Search for the cell housing the specified text and yield its (X, Y) center coordinate. 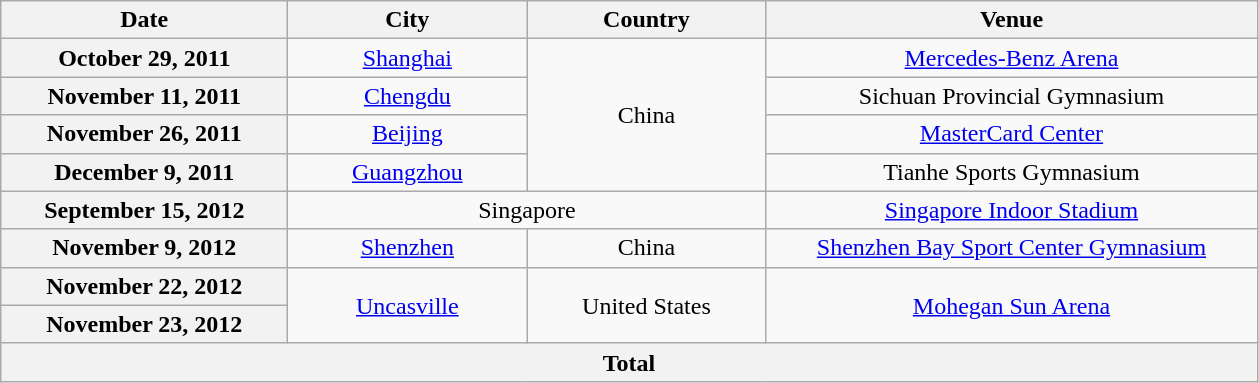
United States (646, 305)
Total (629, 362)
November 23, 2012 (144, 324)
December 9, 2011 (144, 172)
Beijing (408, 134)
Chengdu (408, 96)
Uncasville (408, 305)
MasterCard Center (1012, 134)
Date (144, 20)
Shenzhen (408, 248)
Singapore (527, 210)
Shenzhen Bay Sport Center Gymnasium (1012, 248)
November 22, 2012 (144, 286)
October 29, 2011 (144, 58)
Singapore Indoor Stadium (1012, 210)
Mohegan Sun Arena (1012, 305)
Shanghai (408, 58)
Mercedes-Benz Arena (1012, 58)
Venue (1012, 20)
November 26, 2011 (144, 134)
Sichuan Provincial Gymnasium (1012, 96)
Country (646, 20)
November 9, 2012 (144, 248)
September 15, 2012 (144, 210)
November 11, 2011 (144, 96)
Guangzhou (408, 172)
City (408, 20)
Tianhe Sports Gymnasium (1012, 172)
